Provide the [X, Y] coordinate of the cell's center where the given text is located.  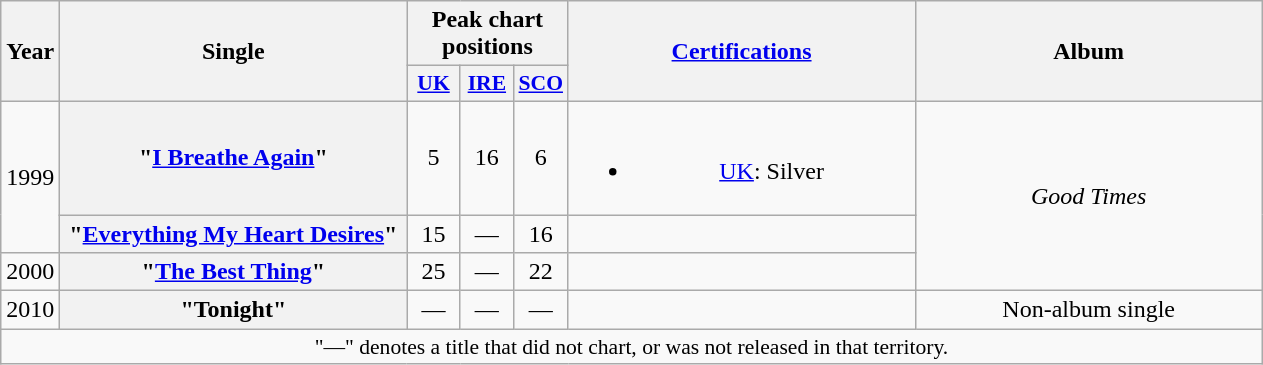
IRE [486, 84]
Non-album single [1088, 310]
Album [1088, 52]
UK [434, 84]
SCO [542, 84]
Good Times [1088, 196]
1999 [30, 176]
Peak chart positions [488, 34]
"Tonight" [234, 310]
"Everything My Heart Desires" [234, 233]
15 [434, 233]
Year [30, 52]
2000 [30, 272]
25 [434, 272]
"I Breathe Again" [234, 158]
22 [542, 272]
5 [434, 158]
2010 [30, 310]
6 [542, 158]
"The Best Thing" [234, 272]
"—" denotes a title that did not chart, or was not released in that territory. [632, 347]
Single [234, 52]
Certifications [742, 52]
UK: Silver [742, 158]
